Extract the (X, Y) coordinate from the center of the cell holding the provided text.  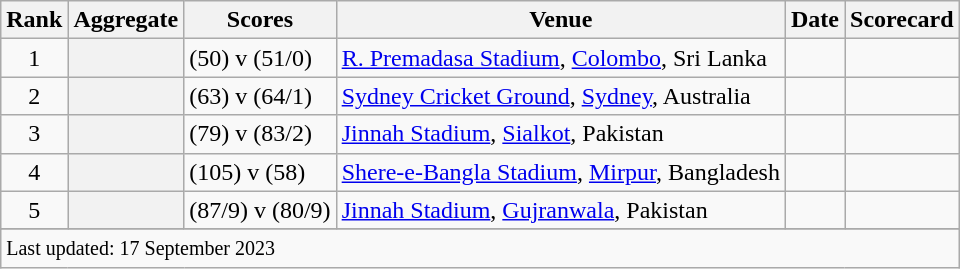
3 (34, 134)
Aggregate (126, 20)
Date (814, 20)
Jinnah Stadium, Sialkot, Pakistan (560, 134)
Scorecard (902, 20)
4 (34, 172)
Venue (560, 20)
Shere-e-Bangla Stadium, Mirpur, Bangladesh (560, 172)
5 (34, 210)
R. Premadasa Stadium, Colombo, Sri Lanka (560, 58)
2 (34, 96)
(79) v (83/2) (260, 134)
(63) v (64/1) (260, 96)
1 (34, 58)
Sydney Cricket Ground, Sydney, Australia (560, 96)
Jinnah Stadium, Gujranwala, Pakistan (560, 210)
(105) v (58) (260, 172)
Rank (34, 20)
(50) v (51/0) (260, 58)
(87/9) v (80/9) (260, 210)
Last updated: 17 September 2023 (480, 248)
Scores (260, 20)
